Output the (x, y) coordinate of the center of the cell containing the given text.  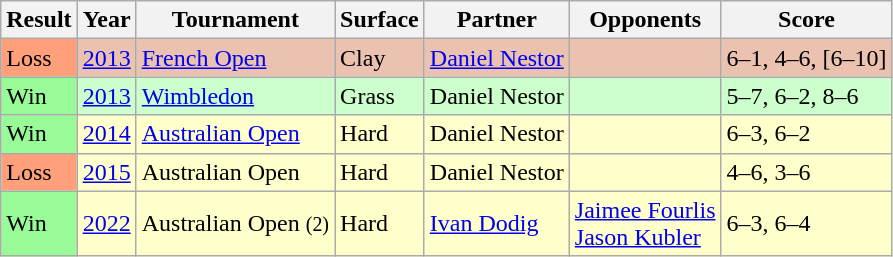
Result (39, 20)
Ivan Dodig (496, 224)
Partner (496, 20)
6–3, 6–2 (806, 134)
2022 (106, 224)
Wimbledon (235, 96)
Clay (380, 58)
6–1, 4–6, [6–10] (806, 58)
Surface (380, 20)
Score (806, 20)
Opponents (645, 20)
Australian Open (2) (235, 224)
2015 (106, 172)
6–3, 6–4 (806, 224)
Grass (380, 96)
Jaimee Fourlis Jason Kubler (645, 224)
Year (106, 20)
5–7, 6–2, 8–6 (806, 96)
2014 (106, 134)
French Open (235, 58)
4–6, 3–6 (806, 172)
Tournament (235, 20)
